Output the (X, Y) coordinate of the center of the cell containing the given text.  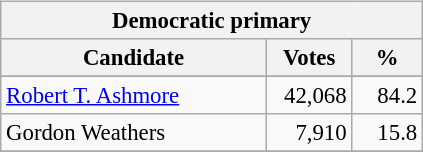
42,068 (309, 96)
15.8 (388, 133)
Candidate (134, 58)
Robert T. Ashmore (134, 96)
Democratic primary (212, 21)
7,910 (309, 133)
Gordon Weathers (134, 133)
Votes (309, 58)
84.2 (388, 96)
% (388, 58)
